Capture the cell that displays the provided text and extract its (X, Y) central coordinate. 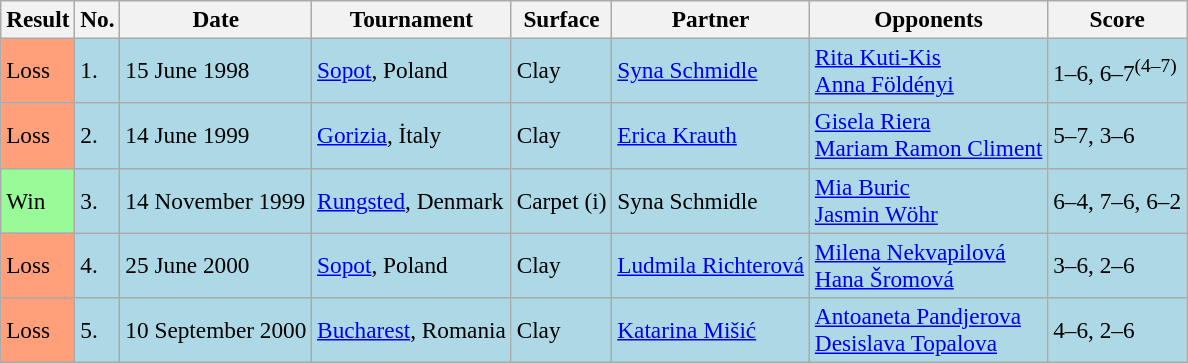
Gisela Riera Mariam Ramon Climent (928, 136)
Antoaneta Pandjerova Desislava Topalova (928, 330)
2. (98, 136)
1–6, 6–7(4–7) (1118, 70)
Partner (711, 19)
Milena Nekvapilová Hana Šromová (928, 264)
Date (216, 19)
25 June 2000 (216, 264)
1. (98, 70)
5. (98, 330)
5–7, 3–6 (1118, 136)
4–6, 2–6 (1118, 330)
Result (38, 19)
Rungsted, Denmark (412, 200)
6–4, 7–6, 6–2 (1118, 200)
Tournament (412, 19)
3. (98, 200)
Opponents (928, 19)
Carpet (i) (562, 200)
10 September 2000 (216, 330)
Ludmila Richterová (711, 264)
Bucharest, Romania (412, 330)
No. (98, 19)
Gorizia, İtaly (412, 136)
Mia Buric Jasmin Wöhr (928, 200)
14 November 1999 (216, 200)
14 June 1999 (216, 136)
Erica Krauth (711, 136)
Surface (562, 19)
Score (1118, 19)
3–6, 2–6 (1118, 264)
4. (98, 264)
Rita Kuti-Kis Anna Földényi (928, 70)
15 June 1998 (216, 70)
Katarina Mišić (711, 330)
Win (38, 200)
